Capture the cell that displays the provided text and extract its (X, Y) central coordinate. 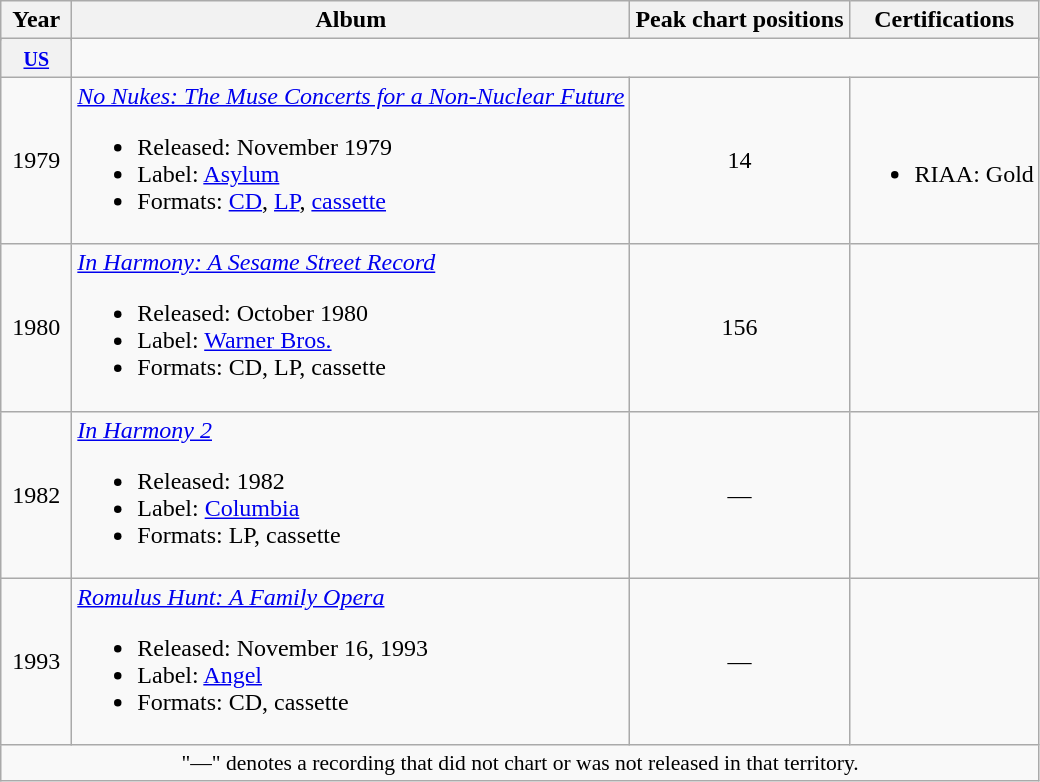
1979 (36, 160)
1993 (36, 662)
In Harmony 2Released: 1982Label: ColumbiaFormats: LP, cassette (351, 494)
RIAA: Gold (944, 160)
Album (351, 20)
1980 (36, 328)
"—" denotes a recording that did not chart or was not released in that territory. (520, 763)
Romulus Hunt: A Family OperaReleased: November 16, 1993Label: AngelFormats: CD, cassette (351, 662)
156 (740, 328)
Certifications (944, 20)
US (36, 58)
No Nukes: The Muse Concerts for a Non-Nuclear FutureReleased: November 1979Label: AsylumFormats: CD, LP, cassette (351, 160)
14 (740, 160)
In Harmony: A Sesame Street RecordReleased: October 1980Label: Warner Bros.Formats: CD, LP, cassette (351, 328)
Year (36, 20)
1982 (36, 494)
Peak chart positions (740, 20)
